Output the (X, Y) coordinate of the center of the cell containing the given text.  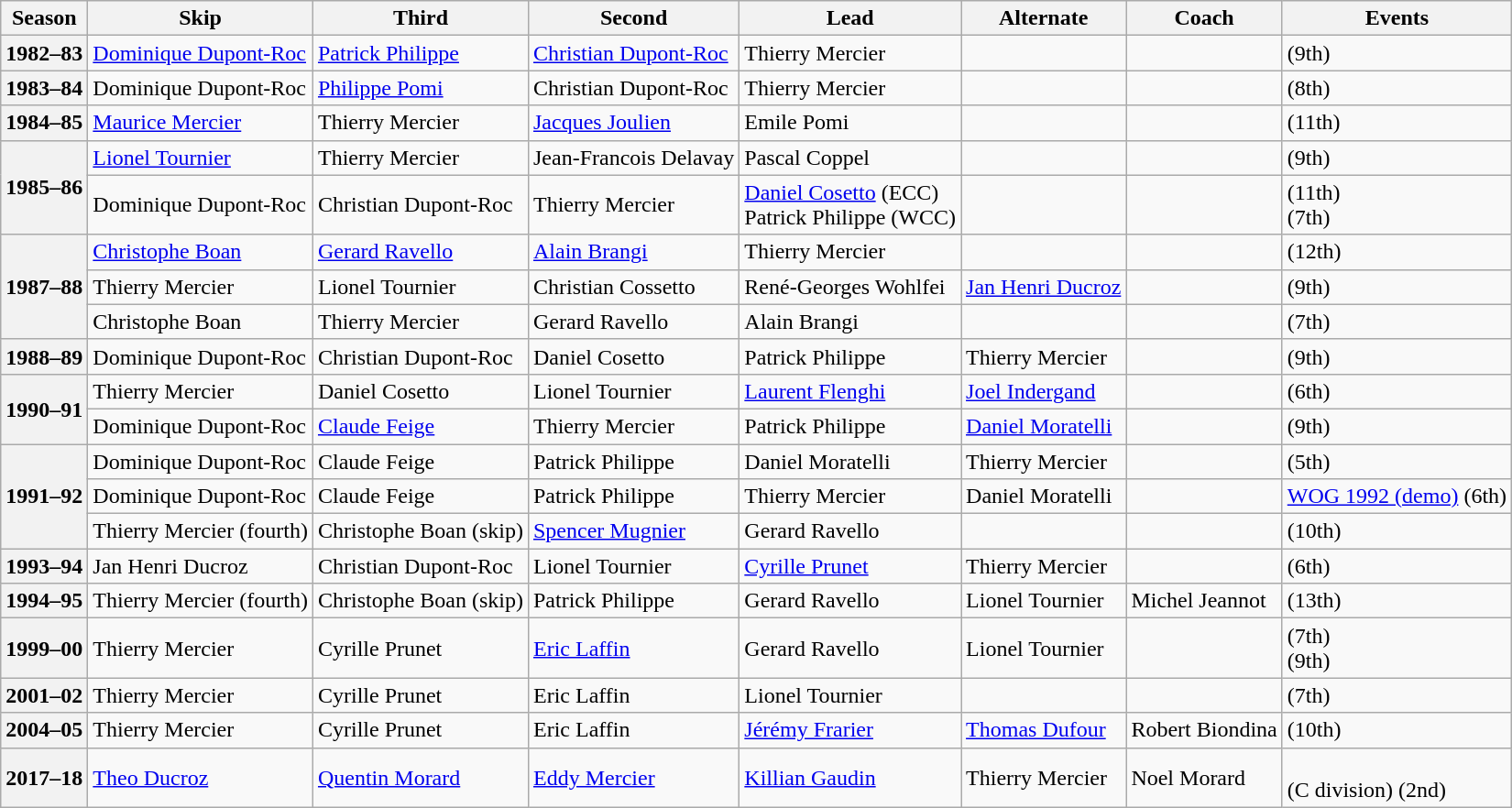
1993–94 (44, 566)
WOG 1992 (demo) (6th) (1397, 497)
(5th) (1397, 461)
1994–95 (44, 601)
Noel Morard (1204, 777)
Robert Biondina (1204, 730)
Daniel Cosetto (ECC)Patrick Philippe (WCC) (850, 205)
(11th) (1397, 123)
Philippe Pomi (420, 88)
(13th) (1397, 601)
1999–00 (44, 649)
(C division) (2nd) (1397, 777)
1990–91 (44, 409)
1988–89 (44, 356)
(12th) (1397, 252)
Joel Indergand (1044, 391)
1983–84 (44, 88)
Michel Jeannot (1204, 601)
René-Georges Wohlfei (850, 287)
2001–02 (44, 695)
Killian Gaudin (850, 777)
(7th) (9th) (1397, 649)
1987–88 (44, 287)
Jacques Joulien (633, 123)
Third (420, 18)
Christian Cossetto (633, 287)
(11th) (7th) (1397, 205)
(8th) (1397, 88)
2017–18 (44, 777)
Jean-Francois Delavay (633, 158)
Theo Ducroz (201, 777)
Eddy Mercier (633, 777)
Jérémy Frarier (850, 730)
Alternate (1044, 18)
1985–86 (44, 187)
Laurent Flenghi (850, 391)
Thomas Dufour (1044, 730)
1991–92 (44, 496)
Emile Pomi (850, 123)
1984–85 (44, 123)
Lead (850, 18)
Events (1397, 18)
Maurice Mercier (201, 123)
Quentin Morard (420, 777)
1982–83 (44, 53)
Pascal Coppel (850, 158)
2004–05 (44, 730)
Season (44, 18)
Second (633, 18)
Spencer Mugnier (633, 531)
Coach (1204, 18)
Skip (201, 18)
